For the text-containing cell, return its midpoint in (x, y) coordinate format. 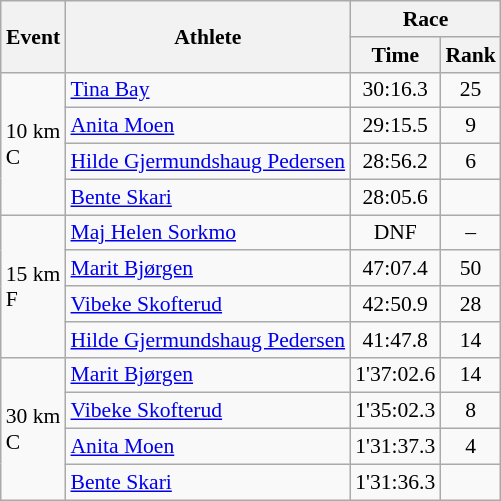
Time (395, 55)
Maj Helen Sorkmo (208, 233)
DNF (395, 233)
9 (470, 126)
28:56.2 (395, 162)
1'31:36.3 (395, 482)
Rank (470, 55)
42:50.9 (395, 304)
1'31:37.3 (395, 447)
29:15.5 (395, 126)
1'37:02.6 (395, 375)
50 (470, 269)
Race (426, 19)
30 km C (34, 428)
– (470, 233)
28:05.6 (395, 197)
Athlete (208, 36)
1'35:02.3 (395, 411)
30:16.3 (395, 90)
8 (470, 411)
4 (470, 447)
Tina Bay (208, 90)
6 (470, 162)
28 (470, 304)
25 (470, 90)
47:07.4 (395, 269)
10 km C (34, 143)
15 km F (34, 286)
Event (34, 36)
41:47.8 (395, 340)
